Identify which cell holds the provided text, then report its (X, Y) central coordinate. 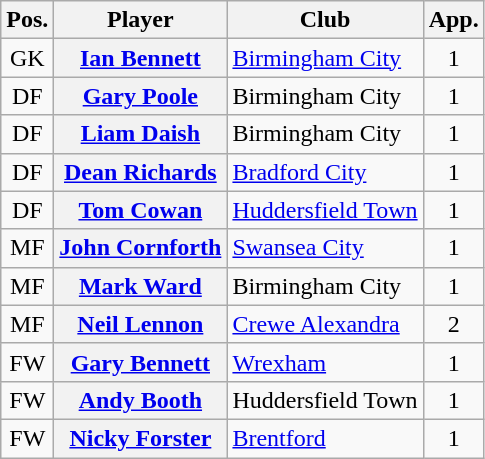
Club (325, 20)
Gary Poole (140, 96)
Player (140, 20)
Tom Cowan (140, 210)
Crewe Alexandra (325, 324)
Dean Richards (140, 172)
Mark Ward (140, 286)
Swansea City (325, 248)
Bradford City (325, 172)
App. (454, 20)
Ian Bennett (140, 58)
Wrexham (325, 362)
Andy Booth (140, 400)
John Cornforth (140, 248)
GK (28, 58)
Brentford (325, 438)
Gary Bennett (140, 362)
2 (454, 324)
Nicky Forster (140, 438)
Pos. (28, 20)
Neil Lennon (140, 324)
Liam Daish (140, 134)
